Return the (x, y) coordinate for the center point of the cell that contains the specified text.  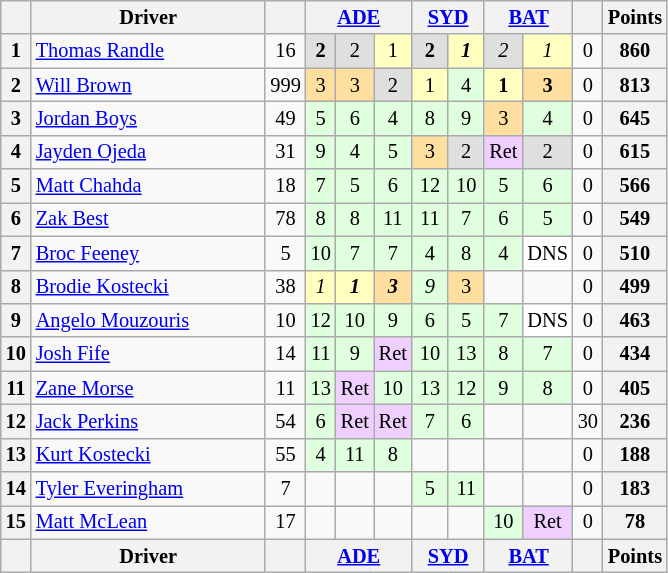
55 (285, 455)
Zak Best (148, 219)
Jordan Boys (148, 118)
183 (635, 489)
Brodie Kostecki (148, 287)
236 (635, 421)
549 (635, 219)
615 (635, 152)
18 (285, 186)
Thomas Randle (148, 51)
Broc Feeney (148, 253)
16 (285, 51)
30 (588, 421)
434 (635, 354)
999 (285, 85)
645 (635, 118)
49 (285, 118)
188 (635, 455)
Matt McLean (148, 522)
Matt Chahda (148, 186)
860 (635, 51)
Tyler Everingham (148, 489)
Will Brown (148, 85)
Jack Perkins (148, 421)
813 (635, 85)
463 (635, 320)
17 (285, 522)
566 (635, 186)
Josh Fife (148, 354)
405 (635, 388)
510 (635, 253)
15 (16, 522)
31 (285, 152)
54 (285, 421)
Kurt Kostecki (148, 455)
Zane Morse (148, 388)
Jayden Ojeda (148, 152)
499 (635, 287)
Angelo Mouzouris (148, 320)
38 (285, 287)
